From the cell containing the given text, extract its center point as (x, y) coordinate. 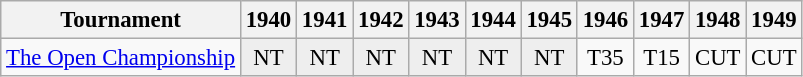
1944 (493, 20)
1948 (718, 20)
1946 (605, 20)
1949 (774, 20)
1941 (325, 20)
1940 (268, 20)
T35 (605, 58)
T15 (661, 58)
1945 (549, 20)
Tournament (121, 20)
1942 (381, 20)
1943 (437, 20)
1947 (661, 20)
The Open Championship (121, 58)
